Return the [x, y] coordinate for the center point of the cell that contains the specified text.  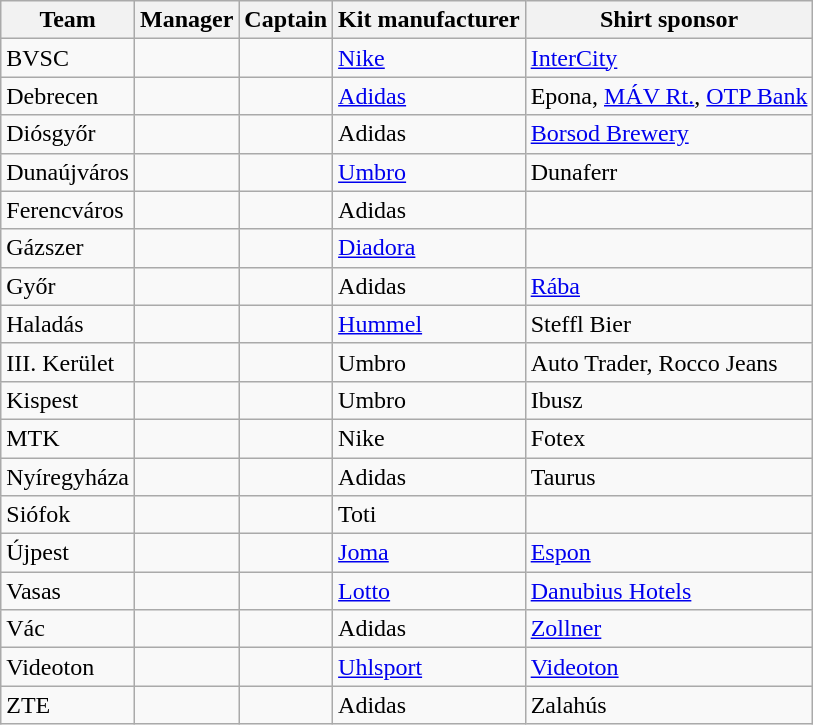
Ibusz [669, 400]
Joma [430, 553]
Team [68, 20]
Dunaferr [669, 172]
Epona, MÁV Rt., OTP Bank [669, 96]
Újpest [68, 553]
Vác [68, 629]
Lotto [430, 591]
Vasas [68, 591]
MTK [68, 438]
Borsod Brewery [669, 134]
III. Kerület [68, 362]
Captain [286, 20]
Zalahús [669, 705]
Gázszer [68, 248]
Diadora [430, 248]
Rába [669, 286]
Ferencváros [68, 210]
BVSC [68, 58]
ZTE [68, 705]
Siófok [68, 515]
Hummel [430, 324]
Debrecen [68, 96]
Auto Trader, Rocco Jeans [669, 362]
Espon [669, 553]
Toti [430, 515]
Zollner [669, 629]
Shirt sponsor [669, 20]
Dunaújváros [68, 172]
Kit manufacturer [430, 20]
Diósgyőr [68, 134]
Kispest [68, 400]
InterCity [669, 58]
Fotex [669, 438]
Uhlsport [430, 667]
Steffl Bier [669, 324]
Danubius Hotels [669, 591]
Manager [186, 20]
Taurus [669, 477]
Győr [68, 286]
Haladás [68, 324]
Nyíregyháza [68, 477]
